Find where the given text appears and provide that cell's center as [x, y] coordinate. 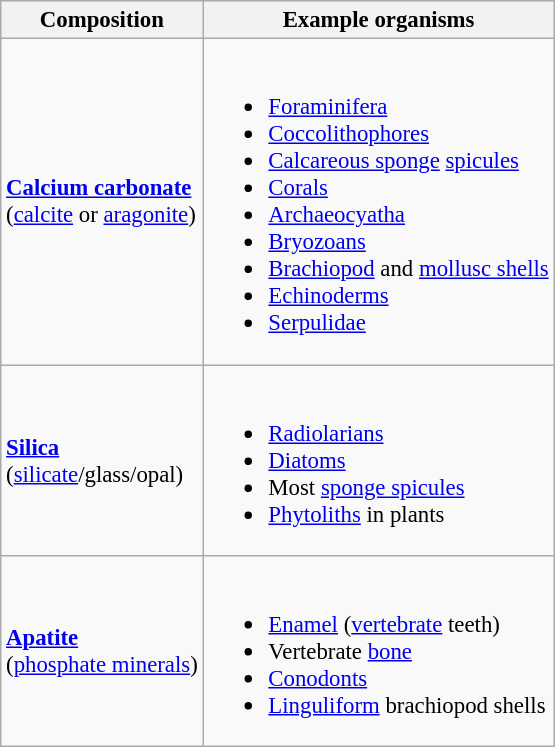
Enamel (vertebrate teeth)Vertebrate boneConodontsLinguliform brachiopod shells [378, 652]
Composition [102, 20]
Calcium carbonate(calcite or aragonite) [102, 202]
RadiolariansDiatomsMost sponge spiculesPhytoliths in plants [378, 460]
ForaminiferaCoccolithophoresCalcareous sponge spiculesCoralsArchaeocyathaBryozoansBrachiopod and mollusc shellsEchinodermsSerpulidae [378, 202]
Silica(silicate/glass/opal) [102, 460]
Example organisms [378, 20]
Apatite(phosphate minerals) [102, 652]
